Return the [X, Y] coordinate for the center point of the cell that contains the specified text.  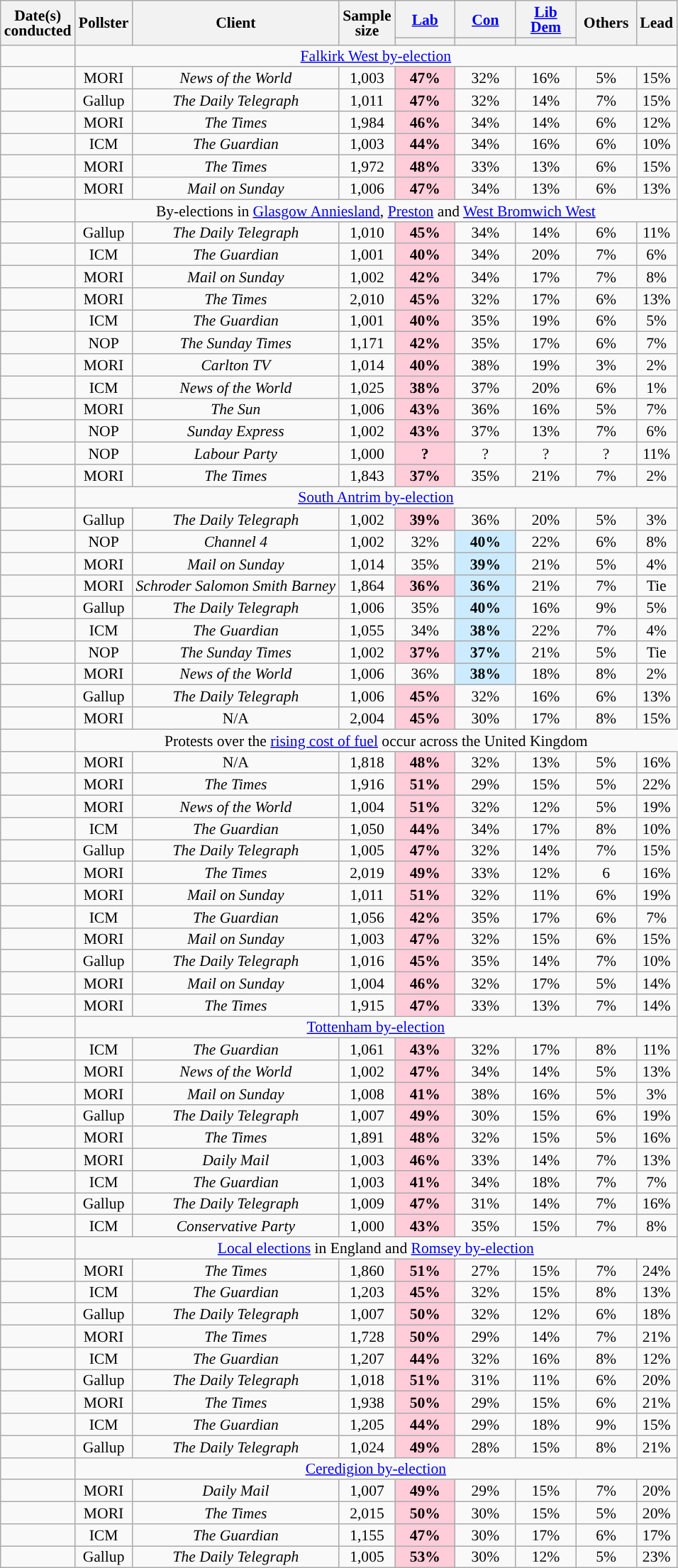
1,984 [367, 122]
1,055 [367, 630]
Carlton TV [235, 365]
The Sun [235, 408]
Conservative Party [235, 1225]
1,915 [367, 1006]
Client [235, 23]
1,056 [367, 916]
1,843 [367, 475]
1% [657, 387]
Protests over the rising cost of fuel occur across the United Kingdom [376, 740]
1,860 [367, 1269]
1,050 [367, 828]
Local elections in England and Romsey by-election [376, 1248]
1,009 [367, 1204]
Date(s)conducted [38, 23]
1,818 [367, 762]
1,010 [367, 233]
Pollster [104, 23]
1,205 [367, 1424]
Lab [426, 19]
1,008 [367, 1094]
1,018 [367, 1380]
South Antrim by-election [376, 498]
24% [657, 1269]
1,016 [367, 962]
53% [426, 1557]
Sunday Express [235, 431]
1,061 [367, 1050]
1,025 [367, 387]
23% [657, 1557]
Channel 4 [235, 542]
By-elections in Glasgow Anniesland, Preston and West Bromwich West [376, 210]
1,207 [367, 1359]
2,019 [367, 872]
Labour Party [235, 454]
28% [485, 1447]
1,155 [367, 1535]
Ceredigion by-election [376, 1468]
Samplesize [367, 23]
2,015 [367, 1513]
1,171 [367, 343]
1,203 [367, 1292]
Schroder Salomon Smith Barney [235, 586]
1,891 [367, 1138]
Con [485, 19]
Others [606, 23]
1,024 [367, 1447]
Tottenham by-election [376, 1027]
1,728 [367, 1336]
1,972 [367, 166]
27% [485, 1269]
1,938 [367, 1403]
Lib Dem [546, 19]
2,004 [367, 718]
Lead [657, 23]
6 [606, 872]
Falkirk West by-election [376, 55]
1,864 [367, 586]
2,010 [367, 299]
1,916 [367, 784]
